Find where the given text appears and provide that cell's center as [x, y] coordinate. 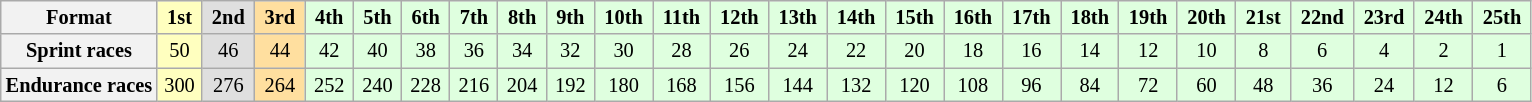
22nd [1322, 17]
9th [570, 17]
14th [856, 17]
1st [180, 17]
10th [623, 17]
46 [228, 51]
14 [1090, 51]
Format [79, 17]
240 [377, 85]
8 [1264, 51]
192 [570, 85]
22 [856, 51]
48 [1264, 85]
252 [329, 85]
Sprint races [79, 51]
1 [1502, 51]
60 [1206, 85]
11th [682, 17]
40 [377, 51]
18th [1090, 17]
32 [570, 51]
15th [914, 17]
42 [329, 51]
19th [1148, 17]
6th [426, 17]
4th [329, 17]
20 [914, 51]
2nd [228, 17]
180 [623, 85]
72 [1148, 85]
4 [1384, 51]
Endurance races [79, 85]
16th [973, 17]
264 [280, 85]
25th [1502, 17]
17th [1031, 17]
26 [739, 51]
30 [623, 51]
144 [797, 85]
13th [797, 17]
44 [280, 51]
216 [474, 85]
38 [426, 51]
28 [682, 51]
23rd [1384, 17]
156 [739, 85]
24th [1443, 17]
16 [1031, 51]
108 [973, 85]
8th [522, 17]
2 [1443, 51]
7th [474, 17]
228 [426, 85]
34 [522, 51]
132 [856, 85]
168 [682, 85]
3rd [280, 17]
12th [739, 17]
96 [1031, 85]
120 [914, 85]
300 [180, 85]
204 [522, 85]
21st [1264, 17]
20th [1206, 17]
5th [377, 17]
84 [1090, 85]
276 [228, 85]
50 [180, 51]
18 [973, 51]
10 [1206, 51]
